Provide the (X, Y) coordinate of the cell's center where the given text is located.  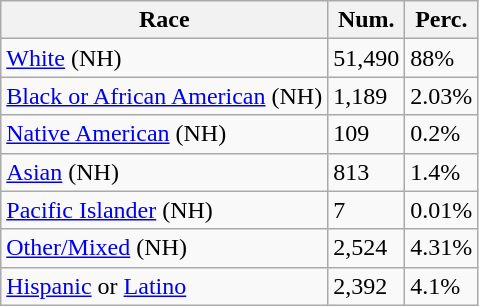
0.2% (442, 134)
Hispanic or Latino (164, 286)
4.1% (442, 286)
Other/Mixed (NH) (164, 248)
1,189 (366, 96)
Num. (366, 20)
White (NH) (164, 58)
109 (366, 134)
Pacific Islander (NH) (164, 210)
7 (366, 210)
0.01% (442, 210)
Black or African American (NH) (164, 96)
88% (442, 58)
813 (366, 172)
4.31% (442, 248)
Perc. (442, 20)
2,524 (366, 248)
51,490 (366, 58)
1.4% (442, 172)
2,392 (366, 286)
2.03% (442, 96)
Asian (NH) (164, 172)
Race (164, 20)
Native American (NH) (164, 134)
